Pinpoint the cell where the given text exists, returning its (X, Y) midpoint coordinate. 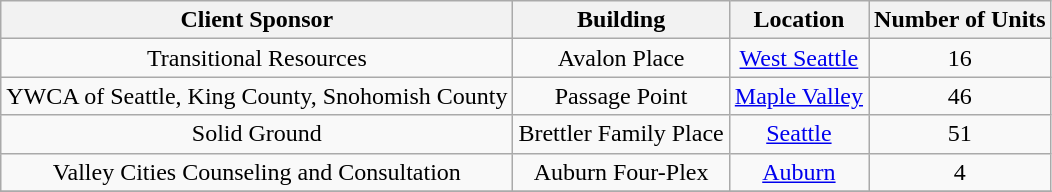
46 (960, 96)
4 (960, 172)
51 (960, 134)
Seattle (798, 134)
Maple Valley (798, 96)
Valley Cities Counseling and Consultation (257, 172)
16 (960, 58)
Building (621, 20)
West Seattle (798, 58)
Number of Units (960, 20)
YWCA of Seattle, King County, Snohomish County (257, 96)
Location (798, 20)
Auburn Four-Plex (621, 172)
Auburn (798, 172)
Client Sponsor (257, 20)
Avalon Place (621, 58)
Solid Ground (257, 134)
Transitional Resources (257, 58)
Brettler Family Place (621, 134)
Passage Point (621, 96)
